From the cell containing the given text, extract its center point as (X, Y) coordinate. 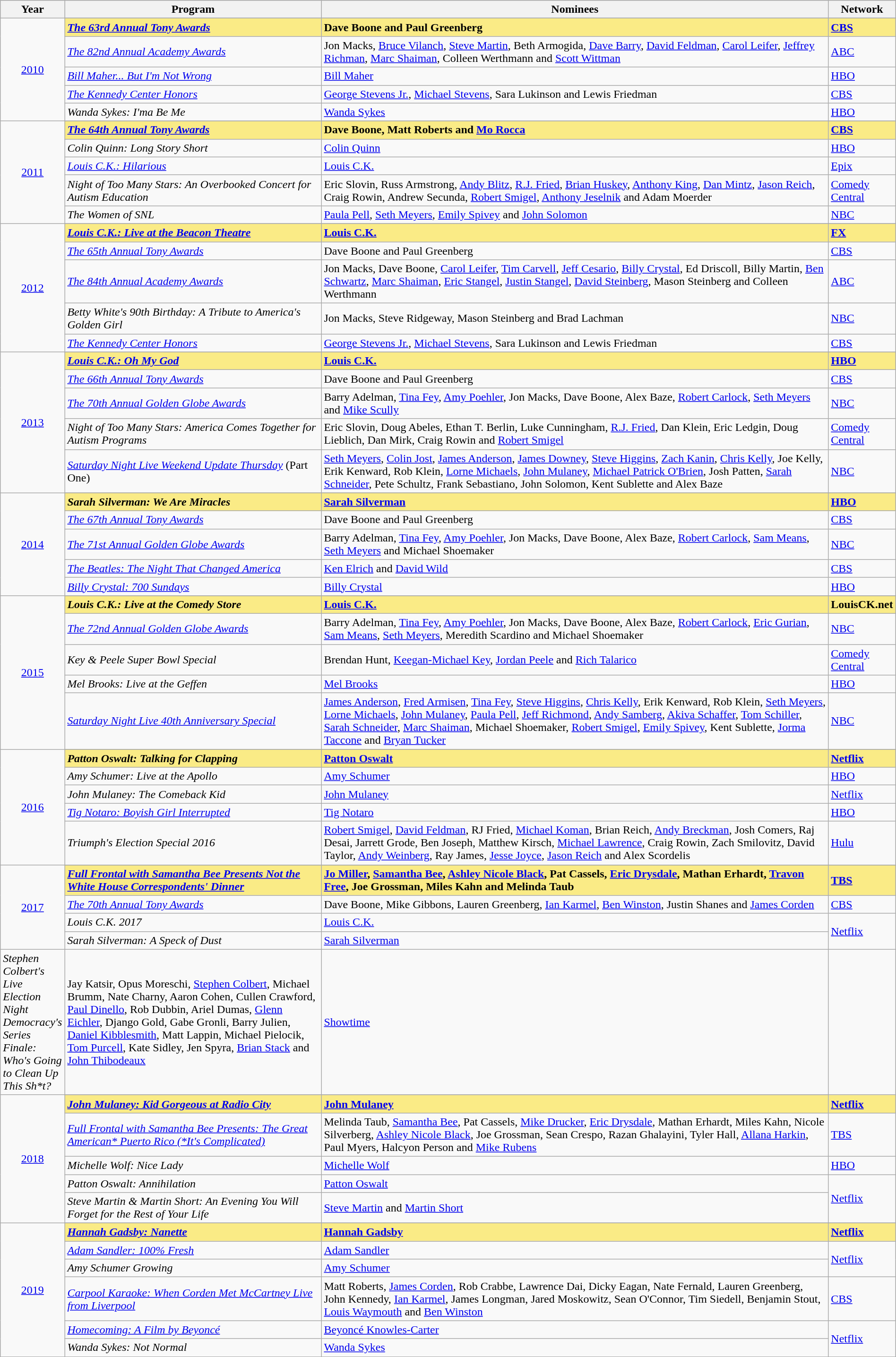
Mel Brooks (575, 684)
Louis C.K.: Live at the Comedy Store (193, 604)
Dave Boone, Matt Roberts and Mo Rocca (575, 130)
Louis C.K. 2017 (193, 922)
Epix (862, 166)
Steve Martin and Martin Short (575, 1208)
Colin Quinn (575, 148)
Patton Oswalt: Annihilation (193, 1184)
The 82nd Annual Academy Awards (193, 52)
Tig Notaro (575, 812)
Louis C.K.: Hilarious (193, 166)
Adam Sandler: 100% Fresh (193, 1250)
The 84th Annual Academy Awards (193, 282)
Night of Too Many Stars: America Comes Together for Autism Programs (193, 434)
Showtime (575, 1022)
Billy Crystal (575, 586)
Hulu (862, 843)
Carpool Karaoke: When Corden Met McCartney Live from Liverpool (193, 1299)
Sarah Silverman: A Speck of Dust (193, 940)
2012 (33, 287)
The 67th Annual Tony Awards (193, 520)
John Mulaney: The Comeback Kid (193, 794)
Barry Adelman, Tina Fey, Amy Poehler, Jon Macks, Dave Boone, Alex Baze, Robert Carlock, Sam Means, Seth Meyers and Michael Shoemaker (575, 544)
The 63rd Annual Tony Awards (193, 27)
The Beatles: The Night That Changed America (193, 568)
Louis C.K.: Oh My God (193, 361)
The 64th Annual Tony Awards (193, 130)
Bill Maher... But I'm Not Wrong (193, 76)
Network (862, 9)
Billy Crystal: 700 Sundays (193, 586)
2018 (33, 1159)
Jon Macks, Steve Ridgeway, Mason Steinberg and Brad Lachman (575, 318)
2013 (33, 422)
Colin Quinn: Long Story Short (193, 148)
Full Frontal with Samantha Bee Presents: The Great American* Puerto Rico (*It's Complicated) (193, 1134)
Hannah Gadsby: Nanette (193, 1232)
The 70th Annual Golden Globe Awards (193, 404)
LouisCK.net (862, 604)
Tig Notaro: Boyish Girl Interrupted (193, 812)
Bill Maher (575, 76)
Nominees (575, 9)
2016 (33, 807)
Michelle Wolf (575, 1165)
Adam Sandler (575, 1250)
Amy Schumer: Live at the Apollo (193, 776)
Jo Miller, Samantha Bee, Ashley Nicole Black, Pat Cassels, Eric Drysdale, Mathan Erhardt, Travon Free, Joe Grossman, Miles Kahn and Melinda Taub (575, 880)
Steve Martin & Martin Short: An Evening You Will Forget for the Rest of Your Life (193, 1208)
Betty White's 90th Birthday: A Tribute to America's Golden Girl (193, 318)
The Women of SNL (193, 215)
2019 (33, 1290)
Stephen Colbert's Live Election Night Democracy's Series Finale: Who's Going to Clean Up This Sh*t? (33, 1022)
Barry Adelman, Tina Fey, Amy Poehler, Jon Macks, Dave Boone, Alex Baze, Robert Carlock, Seth Meyers and Mike Scully (575, 404)
Louis C.K.: Live at the Beacon Theatre (193, 232)
Beyoncé Knowles-Carter (575, 1330)
2010 (33, 70)
John Mulaney: Kid Gorgeous at Radio City (193, 1104)
Homecoming: A Film by Beyoncé (193, 1330)
Paula Pell, Seth Meyers, Emily Spivey and John Solomon (575, 215)
Mel Brooks: Live at the Geffen (193, 684)
Dave Boone, Mike Gibbons, Lauren Greenberg, Ian Karmel, Ben Winston, Justin Shanes and James Corden (575, 904)
Patton Oswalt: Talking for Clapping (193, 758)
Wanda Sykes: Not Normal (193, 1348)
2011 (33, 172)
Sarah Silverman: We Are Miracles (193, 502)
2014 (33, 544)
Saturday Night Live Weekend Update Thursday (Part One) (193, 471)
Year (33, 9)
Ken Elrich and David Wild (575, 568)
The 72nd Annual Golden Globe Awards (193, 628)
Amy Schumer Growing (193, 1268)
Wanda Sykes: I'ma Be Me (193, 112)
The 66th Annual Tony Awards (193, 379)
Full Frontal with Samantha Bee Presents Not the White House Correspondents' Dinner (193, 880)
FX (862, 232)
The 70th Annual Tony Awards (193, 904)
2015 (33, 672)
Michelle Wolf: Nice Lady (193, 1165)
Saturday Night Live 40th Anniversary Special (193, 721)
Hannah Gadsby (575, 1232)
Triumph's Election Special 2016 (193, 843)
2017 (33, 907)
Night of Too Many Stars: An Overbooked Concert for Autism Education (193, 190)
The 65th Annual Tony Awards (193, 251)
Key & Peele Super Bowl Special (193, 660)
The 71st Annual Golden Globe Awards (193, 544)
Brendan Hunt, Keegan-Michael Key, Jordan Peele and Rich Talarico (575, 660)
Program (193, 9)
